Extract the (X, Y) coordinate from the center of the cell holding the provided text.  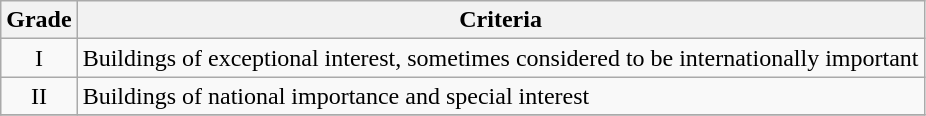
Buildings of exceptional interest, sometimes considered to be internationally important (500, 58)
Criteria (500, 20)
Grade (39, 20)
II (39, 96)
Buildings of national importance and special interest (500, 96)
I (39, 58)
